Capture the cell that displays the provided text and extract its (X, Y) central coordinate. 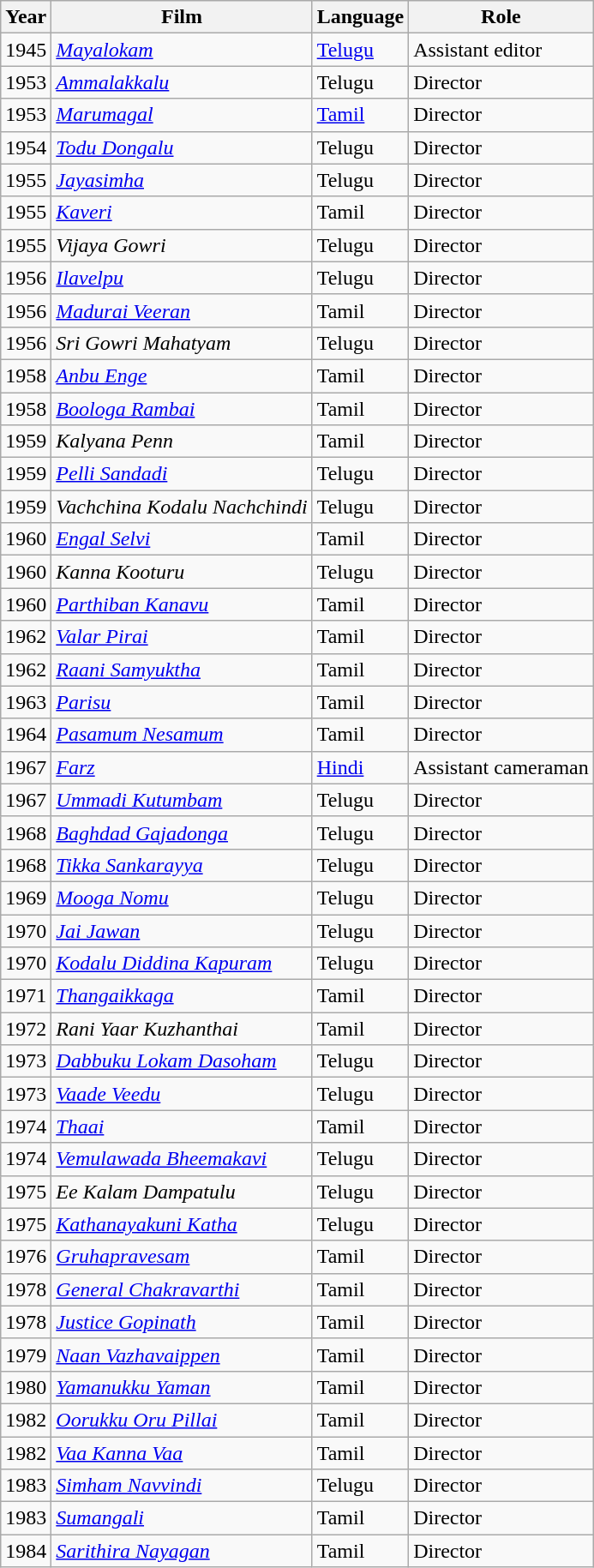
Oorukku Oru Pillai (182, 1420)
Yamanukku Yaman (182, 1387)
Pasamum Nesamum (182, 735)
1976 (26, 1257)
1979 (26, 1355)
Language (360, 17)
Raani Samyuktha (182, 670)
Year (26, 17)
Justice Gopinath (182, 1322)
Ammalakkalu (182, 82)
Naan Vazhavaippen (182, 1355)
Vijaya Gowri (182, 245)
1971 (26, 996)
Role (501, 17)
1972 (26, 1029)
Kodalu Diddina Kapuram (182, 964)
Mooga Nomu (182, 898)
Kalyana Penn (182, 442)
Vemulawada Bheemakavi (182, 1159)
Farz (182, 767)
Ee Kalam Dampatulu (182, 1192)
Tikka Sankarayya (182, 865)
Ummadi Kutumbam (182, 800)
Vaa Kanna Vaa (182, 1453)
Thaai (182, 1126)
Sumangali (182, 1518)
1945 (26, 50)
Boologa Rambai (182, 409)
Hindi (360, 767)
Gruhapravesam (182, 1257)
Jayasimha (182, 180)
Thangaikkaga (182, 996)
Dabbuku Lokam Dasoham (182, 1061)
Marumagal (182, 115)
Assistant editor (501, 50)
1969 (26, 898)
1984 (26, 1551)
1963 (26, 702)
Vachchina Kodalu Nachchindi (182, 507)
Ilavelpu (182, 278)
1954 (26, 147)
Baghdad Gajadonga (182, 832)
Simham Navvindi (182, 1486)
Sri Gowri Mahatyam (182, 343)
Assistant cameraman (501, 767)
Madurai Veeran (182, 310)
Sarithira Nayagan (182, 1551)
Jai Jawan (182, 930)
Vaade Veedu (182, 1094)
Valar Pirai (182, 637)
General Chakravarthi (182, 1289)
Engal Selvi (182, 539)
Todu Dongalu (182, 147)
Mayalokam (182, 50)
1964 (26, 735)
Film (182, 17)
Parthiban Kanavu (182, 604)
Parisu (182, 702)
Anbu Enge (182, 375)
1980 (26, 1387)
Pelli Sandadi (182, 474)
Rani Yaar Kuzhanthai (182, 1029)
Kaveri (182, 213)
Kanna Kooturu (182, 572)
Kathanayakuni Katha (182, 1224)
